From the cell containing the given text, extract its center point as [x, y] coordinate. 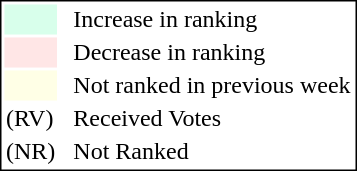
(RV) [30, 119]
Not ranked in previous week [212, 85]
Decrease in ranking [212, 53]
Increase in ranking [212, 19]
Received Votes [212, 119]
Not Ranked [212, 151]
(NR) [30, 151]
